Capture the cell that displays the provided text and extract its (X, Y) central coordinate. 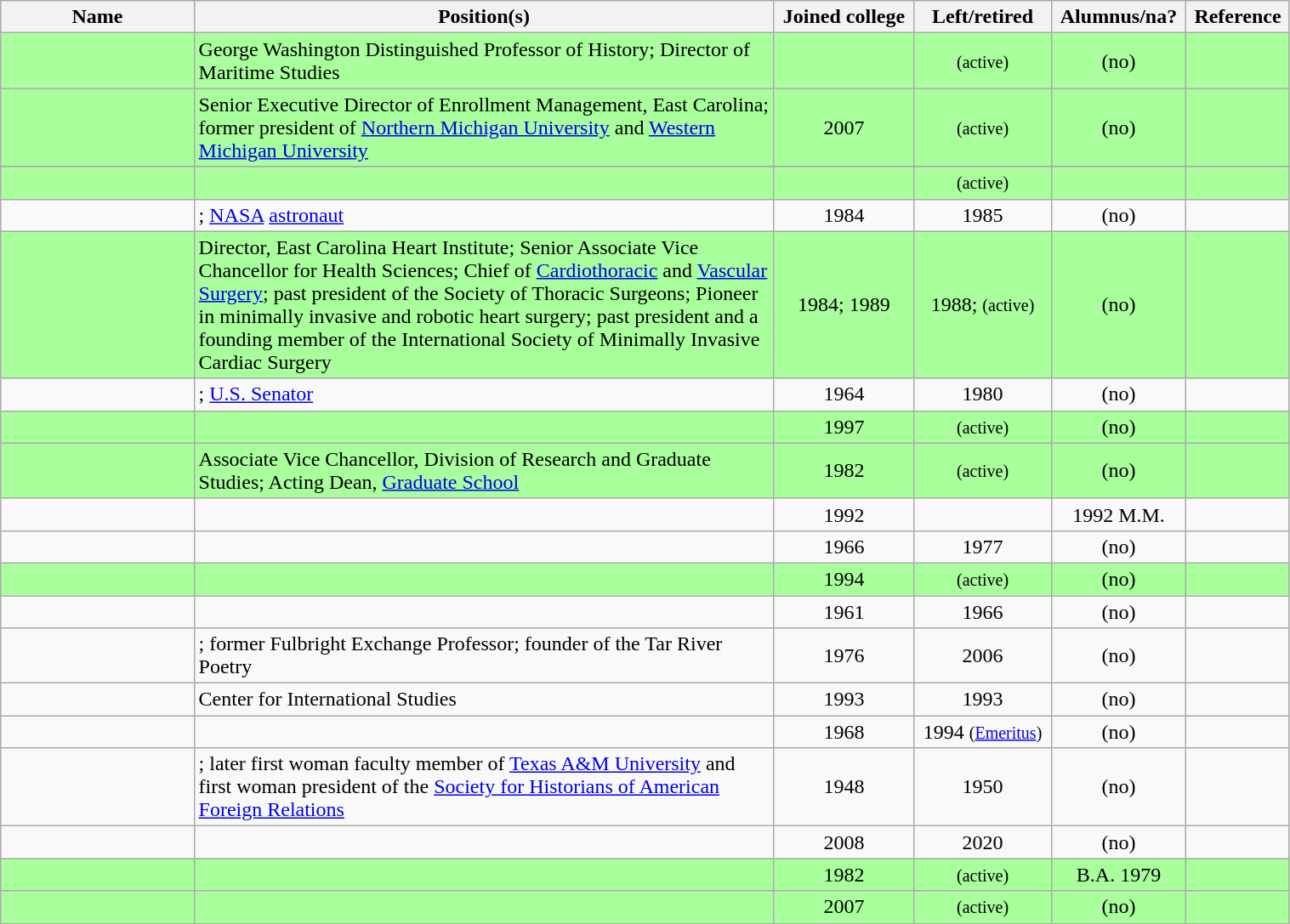
1961 (844, 611)
Joined college (844, 17)
Left/retired (983, 17)
Position(s) (484, 17)
1994 (Emeritus) (983, 732)
; NASA astronaut (484, 215)
1997 (844, 427)
1980 (983, 394)
Name (97, 17)
1977 (983, 547)
George Washington Distinguished Professor of History; Director of Maritime Studies (484, 61)
Senior Executive Director of Enrollment Management, East Carolina; former president of Northern Michigan University and Western Michigan University (484, 128)
2008 (844, 842)
2020 (983, 842)
1992 (844, 514)
1994 (844, 579)
1950 (983, 787)
B.A. 1979 (1119, 875)
Associate Vice Chancellor, Division of Research and Graduate Studies; Acting Dean, Graduate School (484, 471)
Center for International Studies (484, 700)
1984; 1989 (844, 304)
1976 (844, 656)
1984 (844, 215)
1964 (844, 394)
1948 (844, 787)
; former Fulbright Exchange Professor; founder of the Tar River Poetry (484, 656)
; U.S. Senator (484, 394)
1985 (983, 215)
Alumnus/na? (1119, 17)
1992 M.M. (1119, 514)
Reference (1238, 17)
; later first woman faculty member of Texas A&M University and first woman president of the Society for Historians of American Foreign Relations (484, 787)
1988; (active) (983, 304)
1968 (844, 732)
2006 (983, 656)
